Determine the [x, y] coordinate at the center of the cell enclosing the given text.  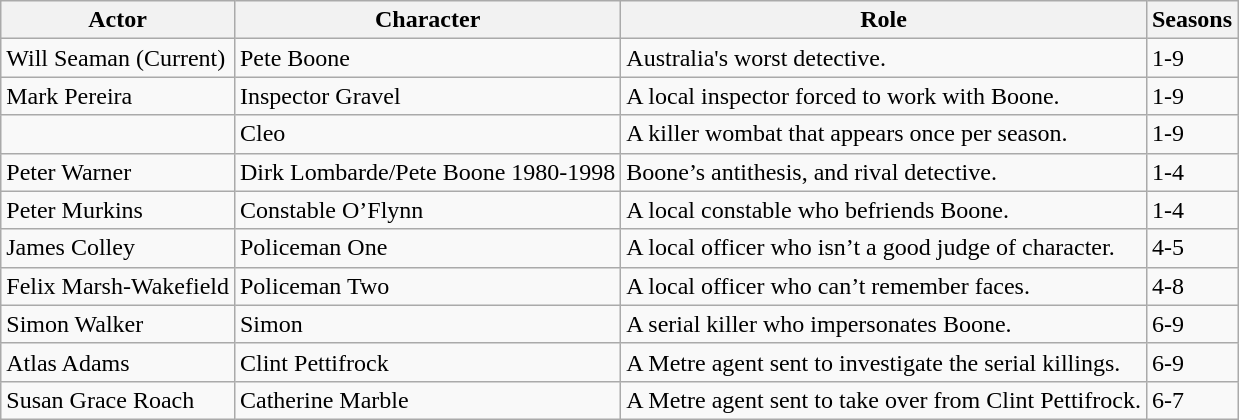
A serial killer who impersonates Boone. [884, 324]
Australia's worst detective. [884, 58]
Clint Pettifrock [427, 362]
A Metre agent sent to take over from Clint Pettifrock. [884, 400]
Policeman One [427, 248]
Boone’s antithesis, and rival detective. [884, 172]
Seasons [1192, 20]
4-5 [1192, 248]
Pete Boone [427, 58]
A killer wombat that appears once per season. [884, 134]
4-8 [1192, 286]
Character [427, 20]
A local officer who can’t remember faces. [884, 286]
Catherine Marble [427, 400]
Cleo [427, 134]
Susan Grace Roach [118, 400]
James Colley [118, 248]
Felix Marsh-Wakefield [118, 286]
Inspector Gravel [427, 96]
6-7 [1192, 400]
Peter Warner [118, 172]
Simon [427, 324]
A local constable who befriends Boone. [884, 210]
Actor [118, 20]
A Metre agent sent to investigate the serial killings. [884, 362]
Atlas Adams [118, 362]
Peter Murkins [118, 210]
Mark Pereira [118, 96]
Role [884, 20]
A local officer who isn’t a good judge of character. [884, 248]
A local inspector forced to work with Boone. [884, 96]
Will Seaman (Current) [118, 58]
Policeman Two [427, 286]
Constable O’Flynn [427, 210]
Dirk Lombarde/Pete Boone 1980-1998 [427, 172]
Simon Walker [118, 324]
